Identify which cell holds the provided text, then report its (x, y) central coordinate. 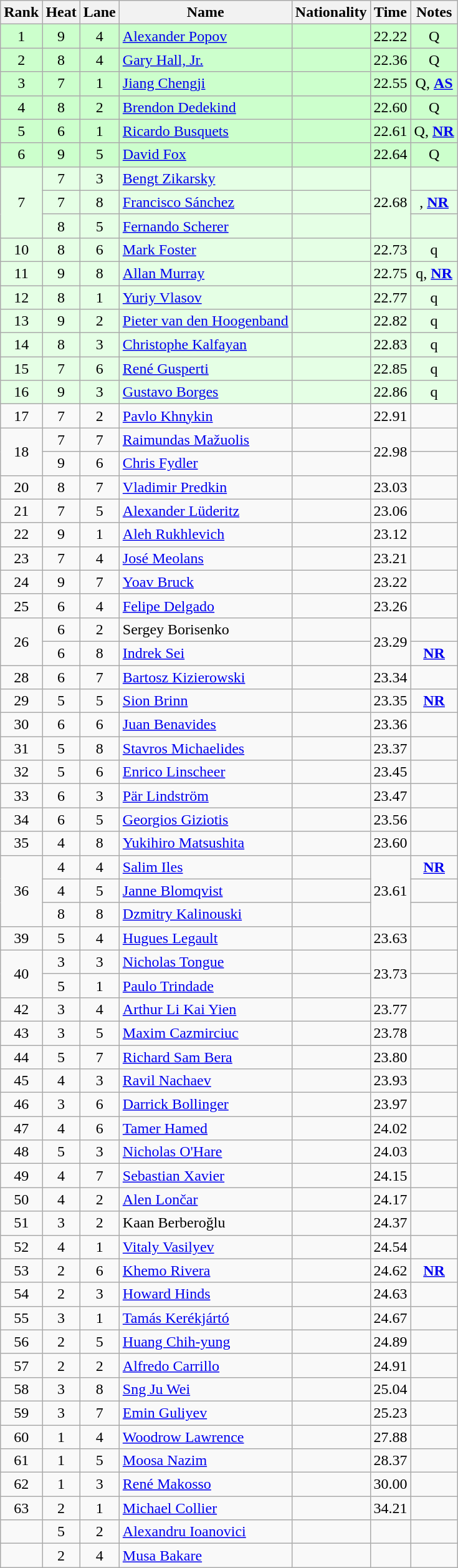
62 (21, 1484)
23.60 (390, 843)
24 (21, 582)
23.37 (390, 748)
26 (21, 641)
36 (21, 891)
21 (21, 511)
Name (206, 12)
60 (21, 1436)
23.97 (390, 1105)
Dzmitry Kalinouski (206, 914)
22.86 (390, 392)
23.61 (390, 891)
Paulo Trindade (206, 985)
45 (21, 1081)
10 (21, 249)
59 (21, 1413)
Janne Blomqvist (206, 891)
Howard Hinds (206, 1294)
Georgios Giziotis (206, 820)
40 (21, 974)
Bartosz Kizierowski (206, 677)
Lane (100, 12)
Pieter van den Hoogenband (206, 321)
24.89 (390, 1342)
16 (21, 392)
46 (21, 1105)
Pavlo Khnykin (206, 416)
23.35 (390, 701)
23.56 (390, 820)
30.00 (390, 1484)
Vladimir Predkin (206, 487)
14 (21, 345)
58 (21, 1389)
Allan Murray (206, 273)
Sebastian Xavier (206, 1176)
23.78 (390, 1033)
34.21 (390, 1508)
Sergey Borisenko (206, 629)
Yoav Bruck (206, 582)
22.73 (390, 249)
Darrick Bollinger (206, 1105)
Aleh Rukhlevich (206, 535)
56 (21, 1342)
24.67 (390, 1318)
43 (21, 1033)
23.03 (390, 487)
22.64 (390, 155)
22.55 (390, 84)
25.04 (390, 1389)
Nicholas Tongue (206, 962)
Yuriy Vlasov (206, 298)
24.15 (390, 1176)
Yukihiro Matsushita (206, 843)
Huang Chih-yung (206, 1342)
Tamer Hamed (206, 1128)
23.22 (390, 582)
13 (21, 321)
, NR (434, 202)
23 (21, 558)
17 (21, 416)
Mark Foster (206, 249)
Ravil Nachaev (206, 1081)
Francisco Sánchez (206, 202)
Vitaly Vasilyev (206, 1247)
28 (21, 677)
Kaan Berberoğlu (206, 1223)
54 (21, 1294)
34 (21, 820)
23.63 (390, 938)
23.34 (390, 677)
31 (21, 748)
23.06 (390, 511)
20 (21, 487)
27.88 (390, 1436)
Michael Collier (206, 1508)
44 (21, 1057)
11 (21, 273)
22.36 (390, 60)
Christophe Kalfayan (206, 345)
23.73 (390, 974)
24.02 (390, 1128)
Alexandru Ioanovici (206, 1532)
22 (21, 535)
Q, NR (434, 131)
23.80 (390, 1057)
q, NR (434, 273)
23.93 (390, 1081)
Pär Lindström (206, 796)
Jiang Chengji (206, 84)
39 (21, 938)
18 (21, 452)
23.47 (390, 796)
Rank (21, 12)
22.91 (390, 416)
Alexander Lüderitz (206, 511)
52 (21, 1247)
Khemo Rivera (206, 1270)
30 (21, 725)
23.21 (390, 558)
Brendon Dedekind (206, 107)
28.37 (390, 1461)
Hugues Legault (206, 938)
33 (21, 796)
Salim Iles (206, 867)
48 (21, 1152)
12 (21, 298)
Gary Hall, Jr. (206, 60)
24.17 (390, 1199)
24.62 (390, 1270)
Woodrow Lawrence (206, 1436)
55 (21, 1318)
Enrico Linscheer (206, 772)
Bengt Zikarsky (206, 178)
Juan Benavides (206, 725)
35 (21, 843)
Notes (434, 12)
Raimundas Mažuolis (206, 440)
Alfredo Carrillo (206, 1365)
Stavros Michaelides (206, 748)
22.82 (390, 321)
23.77 (390, 1009)
23.45 (390, 772)
49 (21, 1176)
Heat (61, 12)
51 (21, 1223)
Alexander Popov (206, 36)
Arthur Li Kai Yien (206, 1009)
Chris Fydler (206, 463)
22.75 (390, 273)
22.85 (390, 369)
25 (21, 606)
David Fox (206, 155)
22.77 (390, 298)
Q, AS (434, 84)
Indrek Sei (206, 653)
24.37 (390, 1223)
Sion Brinn (206, 701)
23.26 (390, 606)
Gustavo Borges (206, 392)
22.68 (390, 202)
Moosa Nazim (206, 1461)
Emin Guliyev (206, 1413)
22.60 (390, 107)
50 (21, 1199)
René Makosso (206, 1484)
Maxim Cazmirciuc (206, 1033)
Ricardo Busquets (206, 131)
Alen Lončar (206, 1199)
47 (21, 1128)
Musa Bakare (206, 1556)
22.61 (390, 131)
Time (390, 12)
Fernando Scherer (206, 226)
23.12 (390, 535)
24.03 (390, 1152)
René Gusperti (206, 369)
Nicholas O'Hare (206, 1152)
23.36 (390, 725)
29 (21, 701)
24.91 (390, 1365)
63 (21, 1508)
15 (21, 369)
22.22 (390, 36)
53 (21, 1270)
22.98 (390, 452)
23.29 (390, 641)
22.83 (390, 345)
57 (21, 1365)
Felipe Delgado (206, 606)
24.54 (390, 1247)
61 (21, 1461)
24.63 (390, 1294)
25.23 (390, 1413)
Richard Sam Bera (206, 1057)
42 (21, 1009)
Tamás Kerékjártó (206, 1318)
Nationality (331, 12)
José Meolans (206, 558)
Sng Ju Wei (206, 1389)
32 (21, 772)
